Determine the [X, Y] coordinate at the center of the cell enclosing the given text.  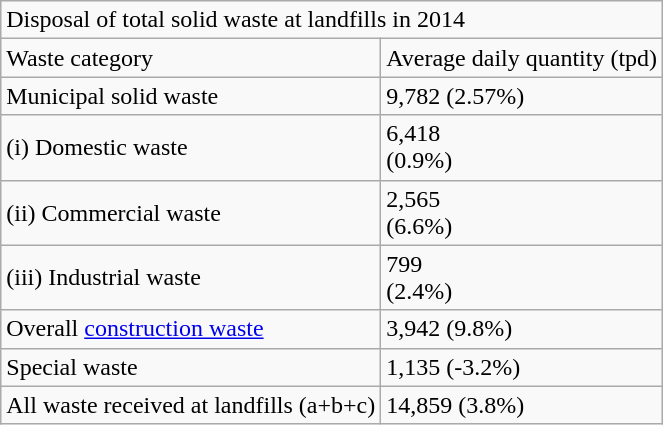
Special waste [191, 367]
2,565(6.6%) [522, 212]
(iii) Industrial waste [191, 278]
1,135 (-3.2%) [522, 367]
Disposal of total solid waste at landfills in 2014 [332, 20]
All waste received at landfills (a+b+c) [191, 405]
14,859 (3.8%) [522, 405]
Municipal solid waste [191, 96]
(i) Domestic waste [191, 148]
(ii) Commercial waste [191, 212]
Overall construction waste [191, 329]
Waste category [191, 58]
799(2.4%) [522, 278]
3,942 (9.8%) [522, 329]
Average daily quantity (tpd) [522, 58]
6,418(0.9%) [522, 148]
9,782 (2.57%) [522, 96]
